For the text-containing cell, return its midpoint in [X, Y] coordinate format. 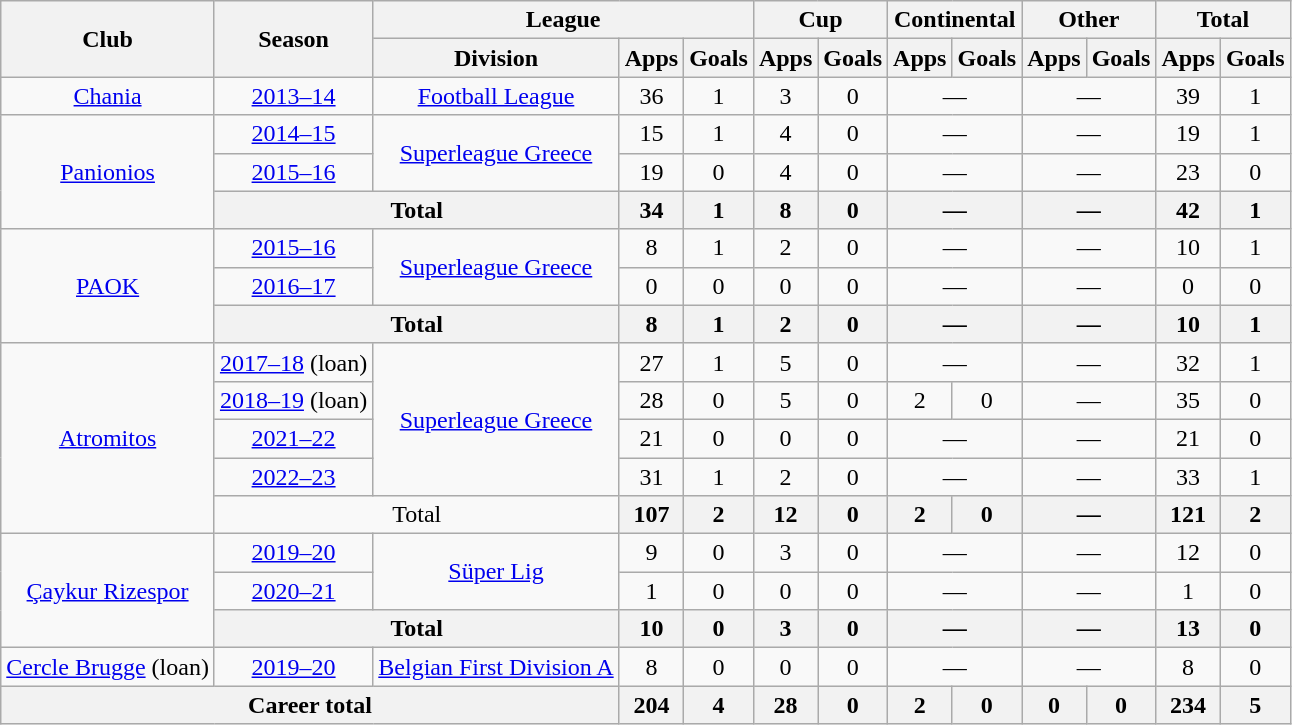
2021–22 [293, 438]
Career total [310, 705]
Atromitos [108, 438]
Belgian First Division A [496, 667]
35 [1188, 400]
42 [1188, 210]
2016–17 [293, 286]
33 [1188, 477]
League [564, 20]
107 [651, 515]
2022–23 [293, 477]
Football League [496, 96]
204 [651, 705]
2014–15 [293, 134]
32 [1188, 362]
15 [651, 134]
Cup [820, 20]
39 [1188, 96]
Panionios [108, 172]
2013–14 [293, 96]
Cercle Brugge (loan) [108, 667]
Other [1089, 20]
Club [108, 39]
Season [293, 39]
234 [1188, 705]
2020–21 [293, 591]
Çaykur Rizespor [108, 591]
27 [651, 362]
36 [651, 96]
Division [496, 58]
PAOK [108, 286]
2017–18 (loan) [293, 362]
Chania [108, 96]
23 [1188, 172]
31 [651, 477]
Süper Lig [496, 572]
2018–19 (loan) [293, 400]
121 [1188, 515]
Continental [955, 20]
13 [1188, 629]
9 [651, 553]
34 [651, 210]
